Identify which cell holds the provided text, then report its (X, Y) central coordinate. 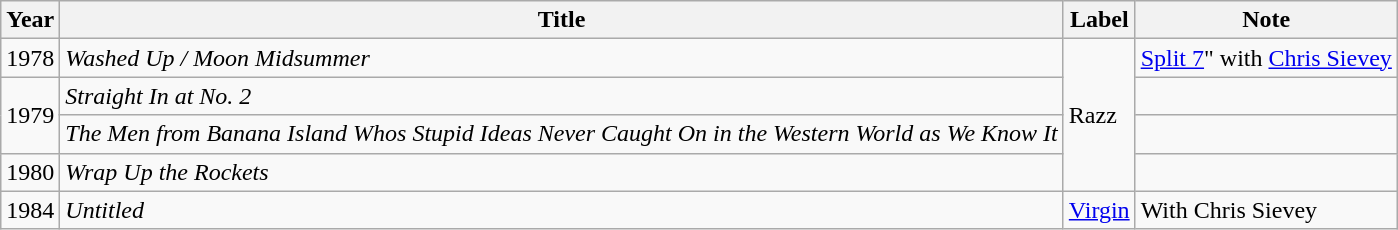
The Men from Banana Island Whos Stupid Ideas Never Caught On in the Western World as We Know It (562, 134)
Year (30, 20)
Wrap Up the Rockets (562, 172)
Split 7" with Chris Sievey (1266, 58)
1984 (30, 210)
Label (1099, 20)
Title (562, 20)
Straight In at No. 2 (562, 96)
1980 (30, 172)
1979 (30, 115)
Untitled (562, 210)
With Chris Sievey (1266, 210)
Razz (1099, 115)
Washed Up / Moon Midsummer (562, 58)
1978 (30, 58)
Virgin (1099, 210)
Note (1266, 20)
